Scan for the cell matching the given text and deliver its [x, y] coordinate at center. 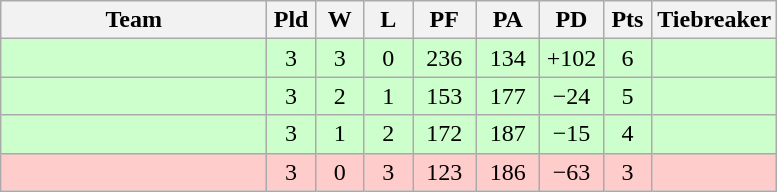
177 [508, 96]
123 [444, 172]
−24 [572, 96]
Tiebreaker [714, 20]
Pld [292, 20]
L [388, 20]
−63 [572, 172]
Team [134, 20]
186 [508, 172]
153 [444, 96]
PD [572, 20]
187 [508, 134]
W [340, 20]
Pts [628, 20]
−15 [572, 134]
172 [444, 134]
236 [444, 58]
4 [628, 134]
6 [628, 58]
PF [444, 20]
5 [628, 96]
PA [508, 20]
134 [508, 58]
+102 [572, 58]
